Identify which cell holds the provided text, then report its (x, y) central coordinate. 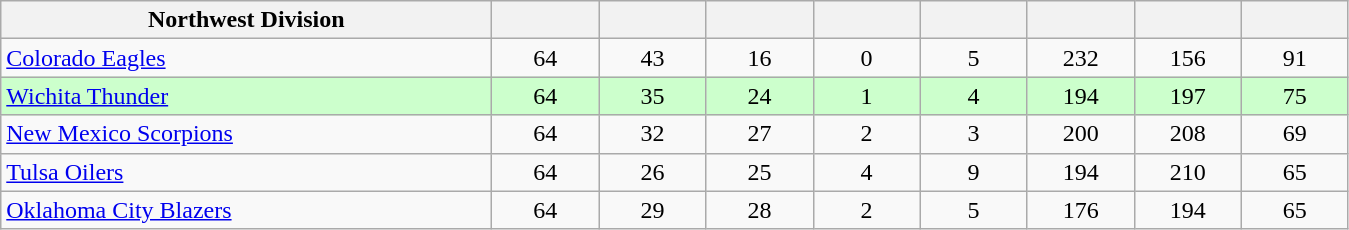
232 (1080, 58)
28 (760, 210)
208 (1188, 134)
32 (652, 134)
75 (1294, 96)
27 (760, 134)
Colorado Eagles (246, 58)
91 (1294, 58)
176 (1080, 210)
43 (652, 58)
156 (1188, 58)
69 (1294, 134)
25 (760, 172)
Northwest Division (246, 20)
26 (652, 172)
9 (974, 172)
1 (866, 96)
Wichita Thunder (246, 96)
3 (974, 134)
0 (866, 58)
New Mexico Scorpions (246, 134)
16 (760, 58)
Tulsa Oilers (246, 172)
35 (652, 96)
210 (1188, 172)
197 (1188, 96)
Oklahoma City Blazers (246, 210)
24 (760, 96)
200 (1080, 134)
29 (652, 210)
